Search for the cell housing the specified text and yield its [x, y] center coordinate. 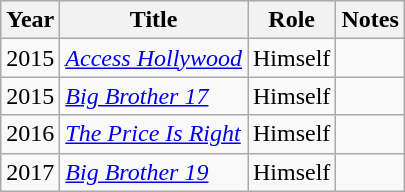
Access Hollywood [154, 58]
2017 [30, 172]
Title [154, 20]
Big Brother 19 [154, 172]
The Price Is Right [154, 134]
Role [292, 20]
2016 [30, 134]
Year [30, 20]
Big Brother 17 [154, 96]
Notes [370, 20]
